Detect which cell encompasses the target text, then output its (x, y) center coordinate. 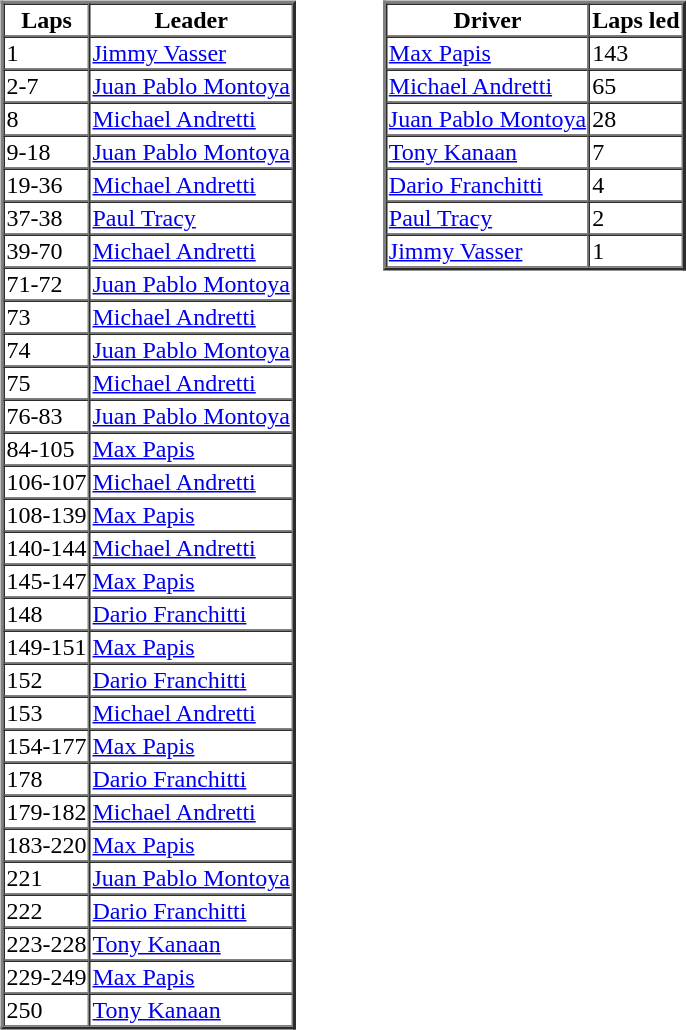
Laps led (636, 20)
84-105 (47, 448)
148 (47, 614)
74 (47, 350)
9-18 (47, 152)
4 (636, 184)
75 (47, 382)
229-249 (47, 976)
65 (636, 86)
76-83 (47, 416)
183-220 (47, 844)
143 (636, 52)
223-228 (47, 944)
2 (636, 218)
28 (636, 118)
73 (47, 316)
179-182 (47, 812)
152 (47, 680)
71-72 (47, 284)
222 (47, 910)
221 (47, 878)
39-70 (47, 250)
2-7 (47, 86)
154-177 (47, 746)
Laps (47, 20)
108-139 (47, 514)
Leader (190, 20)
8 (47, 118)
149-151 (47, 646)
106-107 (47, 482)
140-144 (47, 548)
250 (47, 1010)
37-38 (47, 218)
7 (636, 152)
Driver (488, 20)
145-147 (47, 580)
19-36 (47, 184)
153 (47, 712)
178 (47, 778)
